Output the (X, Y) coordinate of the center of the cell containing the given text.  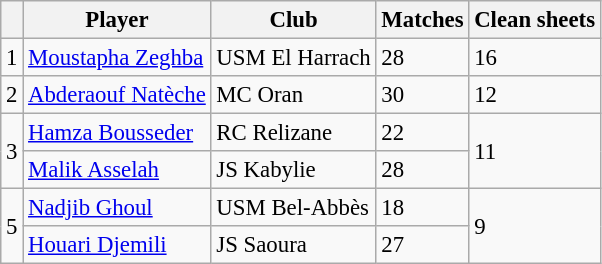
RC Relizane (294, 133)
MC Oran (294, 95)
Nadjib Ghoul (117, 208)
5 (12, 226)
Clean sheets (534, 20)
1 (12, 58)
JS Kabylie (294, 170)
Houari Djemili (117, 245)
USM Bel-Abbès (294, 208)
16 (534, 58)
JS Saoura (294, 245)
Player (117, 20)
12 (534, 95)
Matches (422, 20)
2 (12, 95)
Hamza Bousseder (117, 133)
Malik Asselah (117, 170)
Club (294, 20)
30 (422, 95)
18 (422, 208)
Abderaouf Natèche (117, 95)
USM El Harrach (294, 58)
22 (422, 133)
27 (422, 245)
11 (534, 152)
Moustapha Zeghba (117, 58)
9 (534, 226)
3 (12, 152)
